Determine the (x, y) coordinate at the center of the cell enclosing the given text.  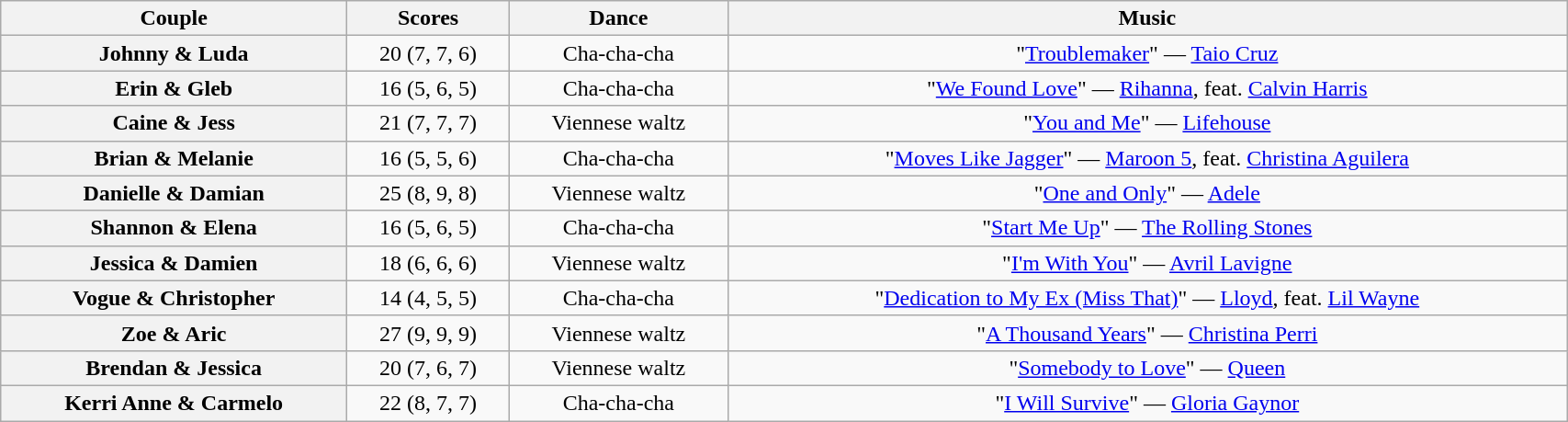
16 (5, 5, 6) (428, 158)
14 (4, 5, 5) (428, 298)
Danielle & Damian (175, 193)
"I Will Survive" — Gloria Gaynor (1147, 403)
25 (8, 9, 8) (428, 193)
18 (6, 6, 6) (428, 263)
22 (8, 7, 7) (428, 403)
"A Thousand Years" — Christina Perri (1147, 333)
27 (9, 9, 9) (428, 333)
"Start Me Up" — The Rolling Stones (1147, 228)
Caine & Jess (175, 123)
Vogue & Christopher (175, 298)
Johnny & Luda (175, 53)
"One and Only" — Adele (1147, 193)
"We Found Love" — Rihanna, feat. Calvin Harris (1147, 88)
Brian & Melanie (175, 158)
Brendan & Jessica (175, 368)
20 (7, 6, 7) (428, 368)
21 (7, 7, 7) (428, 123)
"Dedication to My Ex (Miss That)" — Lloyd, feat. Lil Wayne (1147, 298)
"Somebody to Love" — Queen (1147, 368)
"Troublemaker" — Taio Cruz (1147, 53)
Scores (428, 18)
Erin & Gleb (175, 88)
20 (7, 7, 6) (428, 53)
Zoe & Aric (175, 333)
Kerri Anne & Carmelo (175, 403)
Couple (175, 18)
Shannon & Elena (175, 228)
"Moves Like Jagger" — Maroon 5, feat. Christina Aguilera (1147, 158)
Music (1147, 18)
Jessica & Damien (175, 263)
"You and Me" — Lifehouse (1147, 123)
"I'm With You" — Avril Lavigne (1147, 263)
Dance (619, 18)
